Capture the cell that displays the provided text and extract its [X, Y] central coordinate. 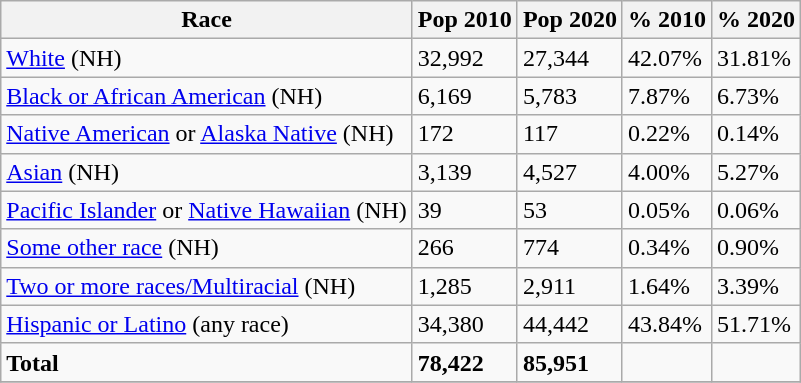
Pacific Islander or Native Hawaiian (NH) [207, 210]
7.87% [666, 96]
51.71% [756, 324]
53 [570, 210]
2,911 [570, 286]
% 2010 [666, 20]
% 2020 [756, 20]
Race [207, 20]
Native American or Alaska Native (NH) [207, 134]
774 [570, 248]
85,951 [570, 362]
0.90% [756, 248]
6,169 [464, 96]
0.14% [756, 134]
5,783 [570, 96]
117 [570, 134]
5.27% [756, 172]
3.39% [756, 286]
3,139 [464, 172]
172 [464, 134]
42.07% [666, 58]
Some other race (NH) [207, 248]
1.64% [666, 286]
Hispanic or Latino (any race) [207, 324]
0.22% [666, 134]
Pop 2010 [464, 20]
1,285 [464, 286]
39 [464, 210]
0.05% [666, 210]
27,344 [570, 58]
43.84% [666, 324]
Pop 2020 [570, 20]
31.81% [756, 58]
0.06% [756, 210]
34,380 [464, 324]
78,422 [464, 362]
266 [464, 248]
0.34% [666, 248]
Black or African American (NH) [207, 96]
White (NH) [207, 58]
Two or more races/Multiracial (NH) [207, 286]
4,527 [570, 172]
4.00% [666, 172]
Total [207, 362]
6.73% [756, 96]
44,442 [570, 324]
Asian (NH) [207, 172]
32,992 [464, 58]
